Output the [x, y] coordinate of the center of the cell containing the given text.  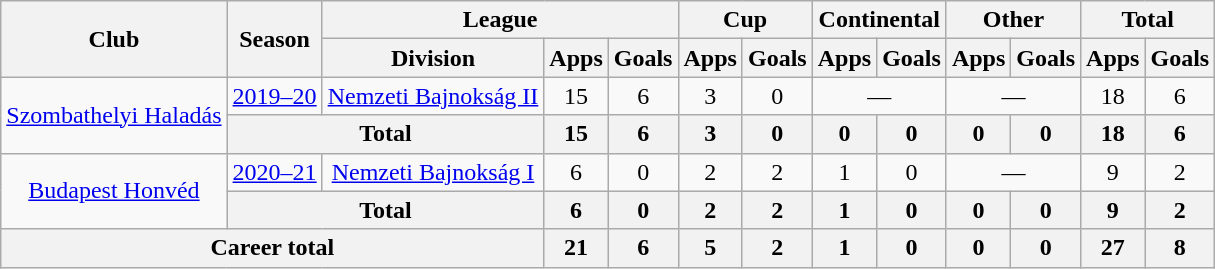
8 [1180, 248]
21 [576, 248]
Division [433, 58]
Continental [879, 20]
Nemzeti Bajnokság I [433, 172]
5 [710, 248]
Season [274, 39]
Cup [745, 20]
Szombathelyi Haladás [114, 115]
27 [1113, 248]
2019–20 [274, 96]
Nemzeti Bajnokság II [433, 96]
Club [114, 39]
2020–21 [274, 172]
Other [1013, 20]
Career total [272, 248]
Budapest Honvéd [114, 191]
League [500, 20]
